Return (x, y) of the center of cell containing provided text 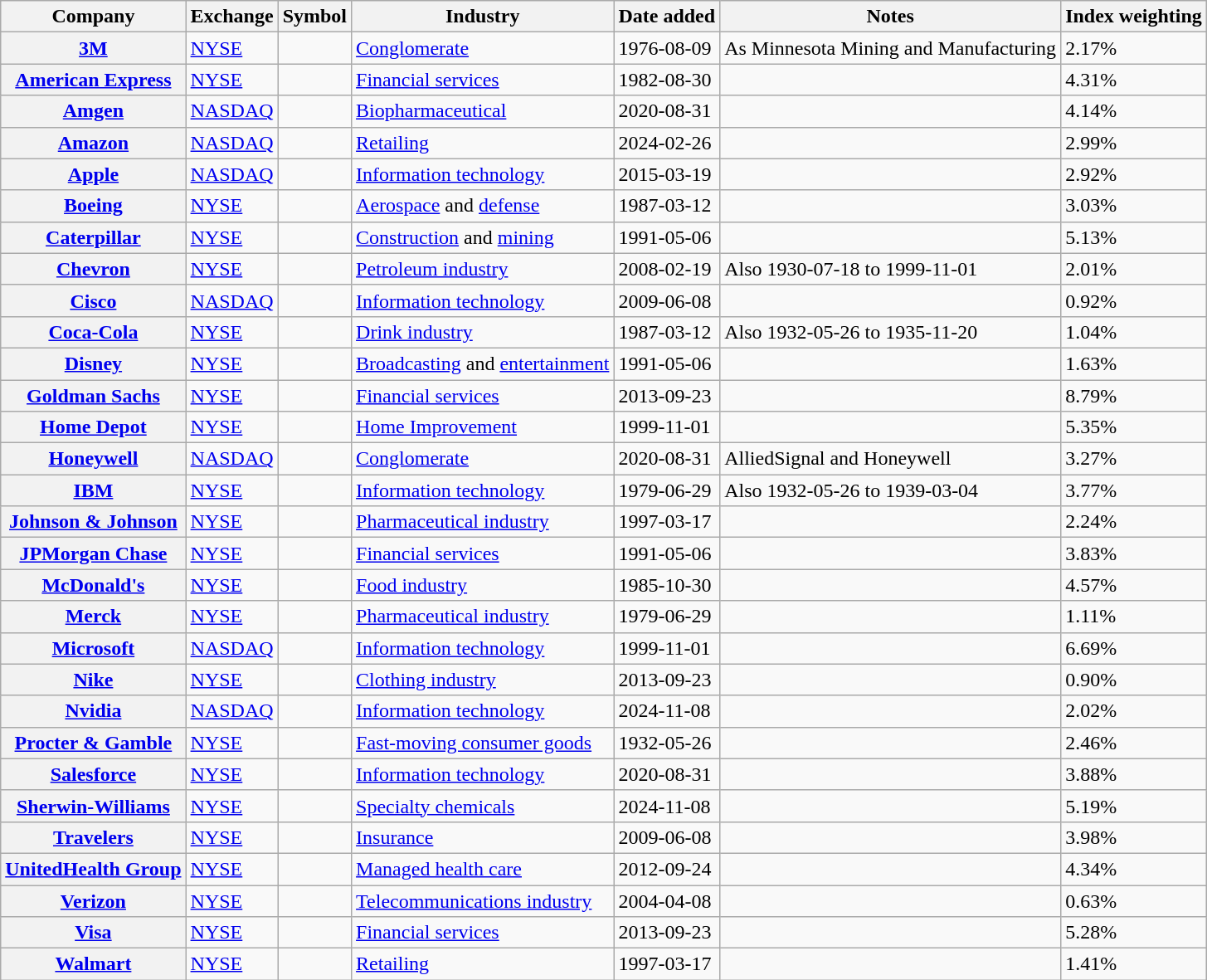
Company (93, 17)
Broadcasting and entertainment (483, 363)
Telecommunications industry (483, 900)
Coca-Cola (93, 332)
6.69% (1134, 648)
Nike (93, 680)
Biopharmaceutical (483, 111)
McDonald's (93, 585)
Food industry (483, 585)
3M (93, 48)
Symbol (314, 17)
0.92% (1134, 300)
Also 1932-05-26 to 1935-11-20 (891, 332)
Home Depot (93, 427)
0.90% (1134, 680)
1.04% (1134, 332)
1982-08-30 (667, 80)
2.46% (1134, 743)
5.19% (1134, 806)
Apple (93, 174)
Merck (93, 617)
4.31% (1134, 80)
Drink industry (483, 332)
3.77% (1134, 490)
Fast-moving consumer goods (483, 743)
Managed health care (483, 869)
Industry (483, 17)
Johnson & Johnson (93, 522)
Cisco (93, 300)
IBM (93, 490)
Petroleum industry (483, 269)
3.27% (1134, 459)
2012-09-24 (667, 869)
Procter & Gamble (93, 743)
2008-02-19 (667, 269)
Chevron (93, 269)
5.13% (1134, 237)
2.92% (1134, 174)
1.11% (1134, 617)
Goldman Sachs (93, 396)
Amgen (93, 111)
2.99% (1134, 143)
1.63% (1134, 363)
As Minnesota Mining and Manufacturing (891, 48)
5.35% (1134, 427)
2.24% (1134, 522)
4.14% (1134, 111)
2.02% (1134, 711)
4.34% (1134, 869)
2024-02-26 (667, 143)
3.03% (1134, 206)
Travelers (93, 837)
1976-08-09 (667, 48)
Caterpillar (93, 237)
Disney (93, 363)
Date added (667, 17)
1932-05-26 (667, 743)
2004-04-08 (667, 900)
Also 1930-07-18 to 1999-11-01 (891, 269)
AlliedSignal and Honeywell (891, 459)
0.63% (1134, 900)
JPMorgan Chase (93, 553)
Sherwin-Williams (93, 806)
Salesforce (93, 774)
Home Improvement (483, 427)
Specialty chemicals (483, 806)
Notes (891, 17)
Nvidia (93, 711)
Boeing (93, 206)
Index weighting (1134, 17)
Construction and mining (483, 237)
Also 1932-05-26 to 1939-03-04 (891, 490)
Amazon (93, 143)
2015-03-19 (667, 174)
Clothing industry (483, 680)
Exchange (232, 17)
Verizon (93, 900)
Honeywell (93, 459)
UnitedHealth Group (93, 869)
3.83% (1134, 553)
4.57% (1134, 585)
8.79% (1134, 396)
1.41% (1134, 964)
Microsoft (93, 648)
Insurance (483, 837)
Walmart (93, 964)
2.17% (1134, 48)
3.88% (1134, 774)
Visa (93, 933)
3.98% (1134, 837)
Aerospace and defense (483, 206)
2.01% (1134, 269)
American Express (93, 80)
1985-10-30 (667, 585)
5.28% (1134, 933)
